Scan for the cell matching the given text and deliver its [X, Y] coordinate at center. 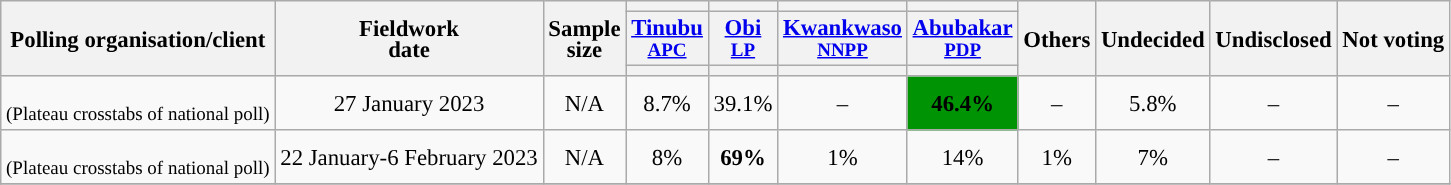
Not voting [1393, 38]
TinubuAPC [667, 39]
39.1% [742, 103]
27 January 2023 [409, 103]
Fieldworkdate [409, 38]
KwankwasoNNPP [843, 39]
5.8% [1153, 103]
69% [742, 157]
ObiLP [742, 39]
Undisclosed [1274, 38]
Others [1057, 38]
Undecided [1153, 38]
8% [667, 157]
14% [962, 157]
7% [1153, 157]
Polling organisation/client [138, 38]
46.4% [962, 103]
22 January-6 February 2023 [409, 157]
Samplesize [584, 38]
8.7% [667, 103]
AbubakarPDP [962, 39]
